Pinpoint the cell where the given text exists, returning its (x, y) midpoint coordinate. 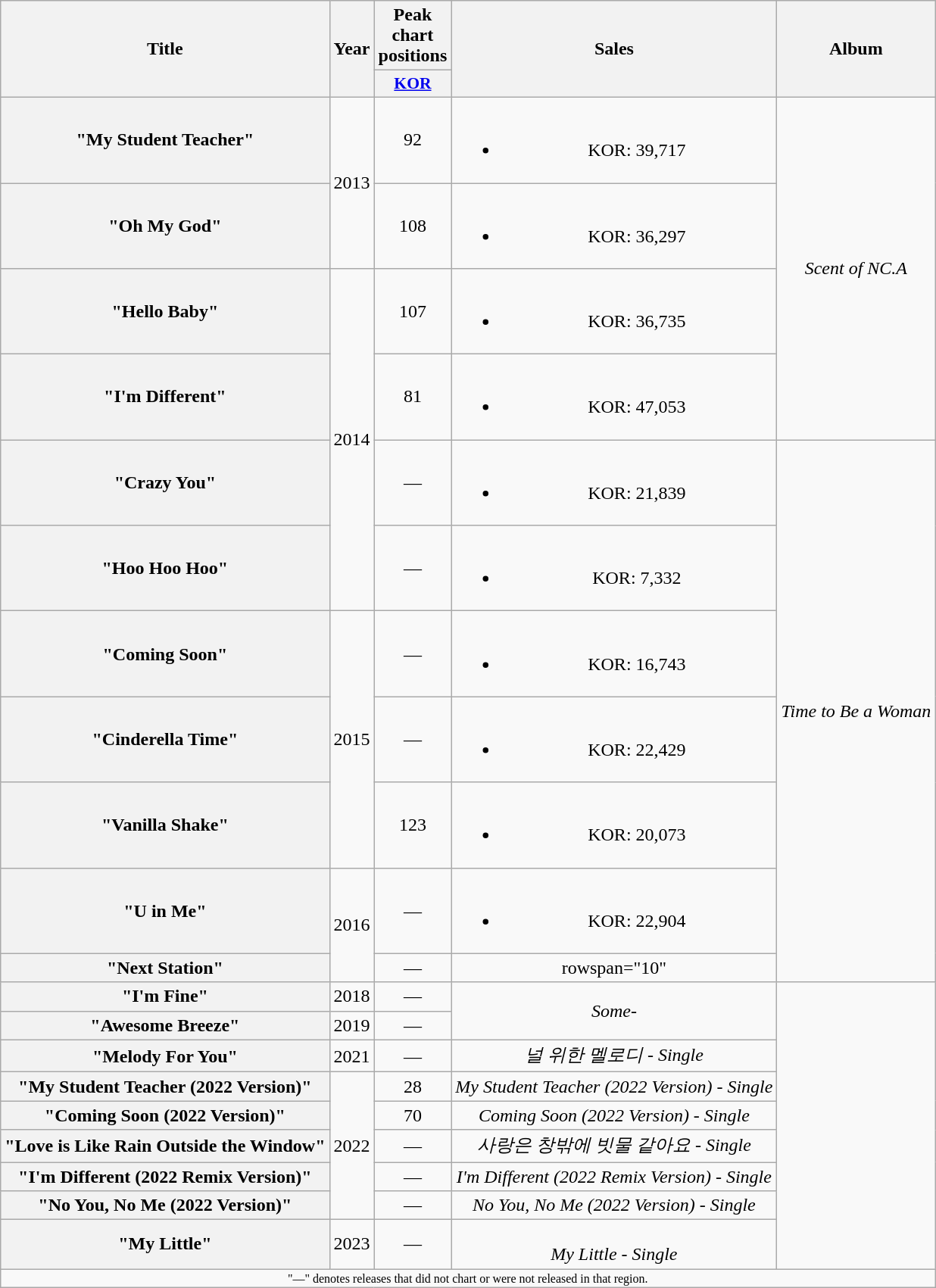
2015 (351, 739)
Time to Be a Woman (856, 711)
"My Student Teacher (2022 Version)" (165, 1087)
2013 (351, 182)
2019 (351, 1025)
KOR: 39,717 (614, 139)
KOR: 16,743 (614, 654)
70 (413, 1115)
2014 (351, 440)
KOR: 20,073 (614, 825)
My Student Teacher (2022 Version) - Single (614, 1087)
Album (856, 49)
"Hello Baby" (165, 312)
My Little - Single (614, 1245)
"My Student Teacher" (165, 139)
"Next Station" (165, 968)
107 (413, 312)
"—" denotes releases that did not chart or were not released in that region. (468, 1278)
Sales (614, 49)
Coming Soon (2022 Version) - Single (614, 1115)
"Love is Like Rain Outside the Window" (165, 1146)
123 (413, 825)
92 (413, 139)
"I'm Different (2022 Remix Version)" (165, 1176)
2016 (351, 925)
KOR (413, 84)
KOR: 22,904 (614, 910)
"Oh My God" (165, 226)
KOR: 21,839 (614, 483)
KOR: 36,735 (614, 312)
KOR: 22,429 (614, 739)
"Coming Soon (2022 Version)" (165, 1115)
Year (351, 49)
108 (413, 226)
Some- (614, 1011)
2023 (351, 1245)
81 (413, 397)
"I'm Fine" (165, 996)
널 위한 멜로디 - Single (614, 1056)
"Hoo Hoo Hoo" (165, 568)
28 (413, 1087)
"No You, No Me (2022 Version)" (165, 1205)
"Vanilla Shake" (165, 825)
2018 (351, 996)
Scent of NC.A (856, 268)
"Cinderella Time" (165, 739)
I'm Different (2022 Remix Version) - Single (614, 1176)
Title (165, 49)
KOR: 7,332 (614, 568)
rowspan="10" (614, 968)
사랑은 창밖에 빗물 같아요 - Single (614, 1146)
No You, No Me (2022 Version) - Single (614, 1205)
KOR: 47,053 (614, 397)
"Melody For You" (165, 1056)
"Crazy You" (165, 483)
Peak chart positions (413, 36)
"My Little" (165, 1245)
"U in Me" (165, 910)
KOR: 36,297 (614, 226)
"Awesome Breeze" (165, 1025)
"Coming Soon" (165, 654)
"I'm Different" (165, 397)
2022 (351, 1146)
2021 (351, 1056)
